Search for the cell housing the specified text and yield its (X, Y) center coordinate. 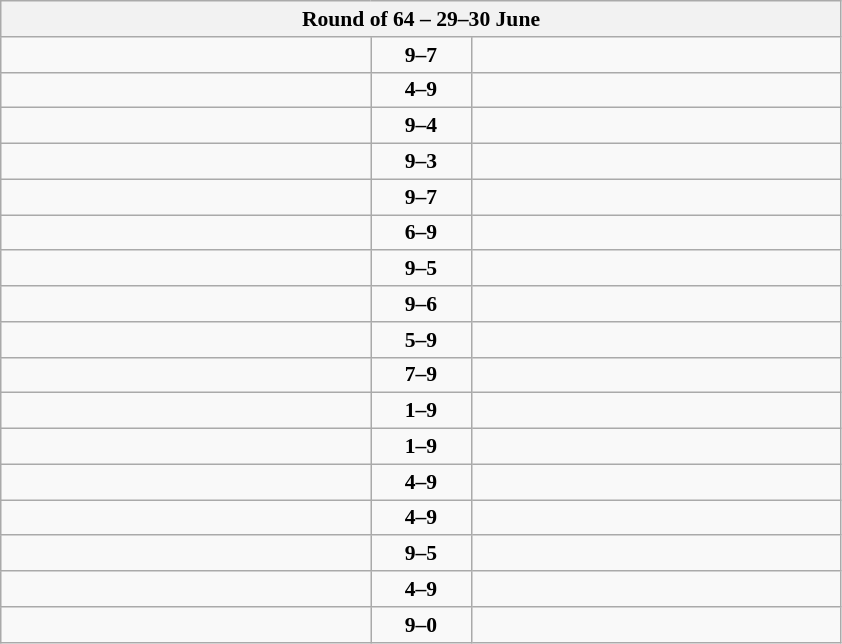
9–4 (421, 126)
9–6 (421, 304)
9–0 (421, 625)
9–3 (421, 162)
5–9 (421, 340)
Round of 64 – 29–30 June (421, 19)
6–9 (421, 233)
7–9 (421, 375)
